Output the [x, y] coordinate of the center of the cell containing the given text.  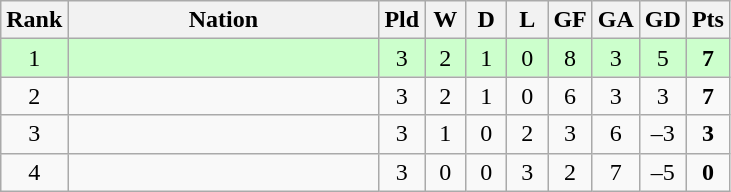
4 [34, 172]
–3 [662, 134]
W [446, 20]
L [528, 20]
5 [662, 58]
GF [570, 20]
Pld [402, 20]
Rank [34, 20]
Pts [708, 20]
8 [570, 58]
D [486, 20]
–5 [662, 172]
GD [662, 20]
GA [616, 20]
Nation [224, 20]
